Pinpoint the cell where the given text exists, returning its [X, Y] midpoint coordinate. 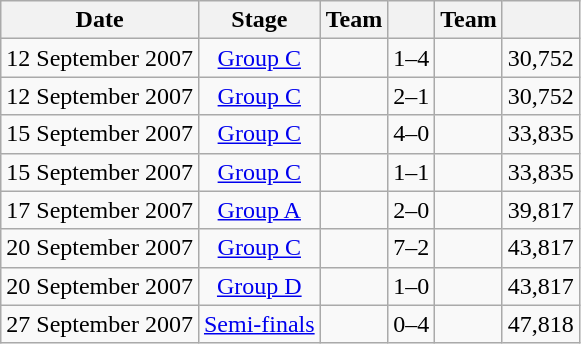
7–2 [412, 248]
39,817 [540, 210]
Date [100, 20]
1–4 [412, 58]
27 September 2007 [100, 324]
47,818 [540, 324]
Group D [259, 286]
17 September 2007 [100, 210]
2–0 [412, 210]
1–0 [412, 286]
Semi-finals [259, 324]
0–4 [412, 324]
Stage [259, 20]
1–1 [412, 172]
4–0 [412, 134]
Group A [259, 210]
2–1 [412, 96]
